Extract the (x, y) coordinate from the center of the cell holding the provided text.  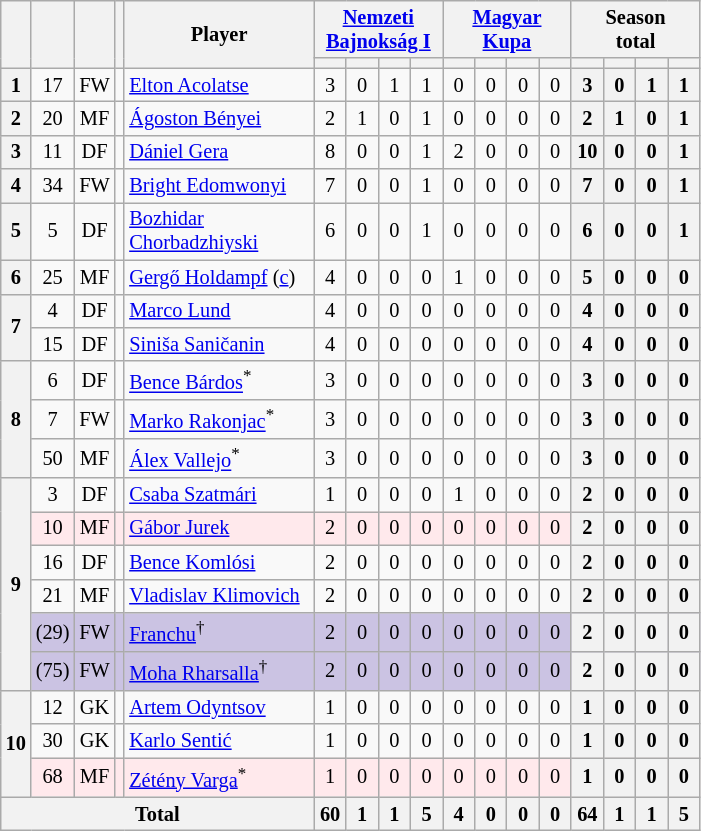
Moha Rharsalla† (219, 670)
Gábor Jurek (219, 528)
Marko Rakonjac* (219, 420)
21 (53, 596)
Ágoston Bényei (219, 118)
(29) (53, 632)
9 (16, 584)
NemzetiBajnokság I (378, 29)
Elton Acolatse (219, 85)
Bozhidar Chorbadzhiyski (219, 231)
Seasontotal (636, 29)
60 (330, 814)
Artem Odyntsov (219, 707)
MagyarKupa (508, 29)
Franchu† (219, 632)
15 (53, 344)
Vladislav Klimovich (219, 596)
30 (53, 741)
Csaba Szatmári (219, 495)
17 (53, 85)
11 (53, 152)
64 (587, 814)
Bright Edomwonyi (219, 186)
Bence Komlósi (219, 562)
Karlo Sentić (219, 741)
12 (53, 707)
(75) (53, 670)
Dániel Gera (219, 152)
Siniša Saničanin (219, 344)
20 (53, 118)
Bence Bárdos* (219, 380)
Álex Vallejo* (219, 458)
50 (53, 458)
34 (53, 186)
25 (53, 277)
68 (53, 778)
16 (53, 562)
Total (158, 814)
Marco Lund (219, 311)
Player (219, 34)
Zétény Varga* (219, 778)
Gergő Holdampf (c) (219, 277)
